Output the [x, y] coordinate of the center of the cell containing the given text.  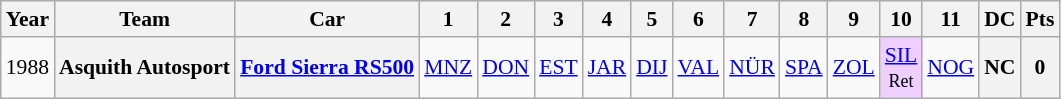
Year [28, 19]
10 [902, 19]
Ford Sierra RS500 [327, 68]
DC [1000, 19]
MNZ [448, 68]
SILRet [902, 68]
1988 [28, 68]
2 [506, 19]
11 [950, 19]
DON [506, 68]
Pts [1040, 19]
ZOL [854, 68]
0 [1040, 68]
NÜR [752, 68]
SPA [804, 68]
Team [144, 19]
7 [752, 19]
4 [608, 19]
DIJ [652, 68]
8 [804, 19]
JAR [608, 68]
EST [558, 68]
Car [327, 19]
9 [854, 19]
1 [448, 19]
5 [652, 19]
NOG [950, 68]
NC [1000, 68]
3 [558, 19]
Asquith Autosport [144, 68]
6 [698, 19]
VAL [698, 68]
